Identify which cell holds the provided text, then report its (x, y) central coordinate. 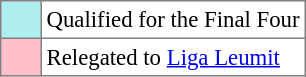
Qualified for the Final Four (173, 20)
Relegated to Liga Leumit (173, 57)
